From the cell containing the given text, extract its center point as [X, Y] coordinate. 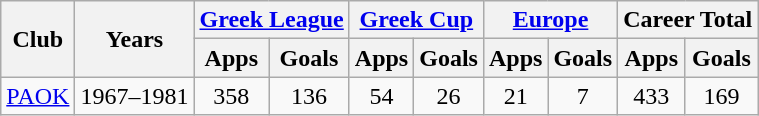
169 [722, 96]
21 [515, 96]
54 [381, 96]
Europe [550, 20]
Greek Cup [416, 20]
Club [38, 39]
PAOK [38, 96]
7 [583, 96]
358 [232, 96]
Career Total [688, 20]
Greek League [272, 20]
136 [310, 96]
Years [134, 39]
1967–1981 [134, 96]
26 [449, 96]
433 [652, 96]
